Detect which cell encompasses the target text, then output its [x, y] center coordinate. 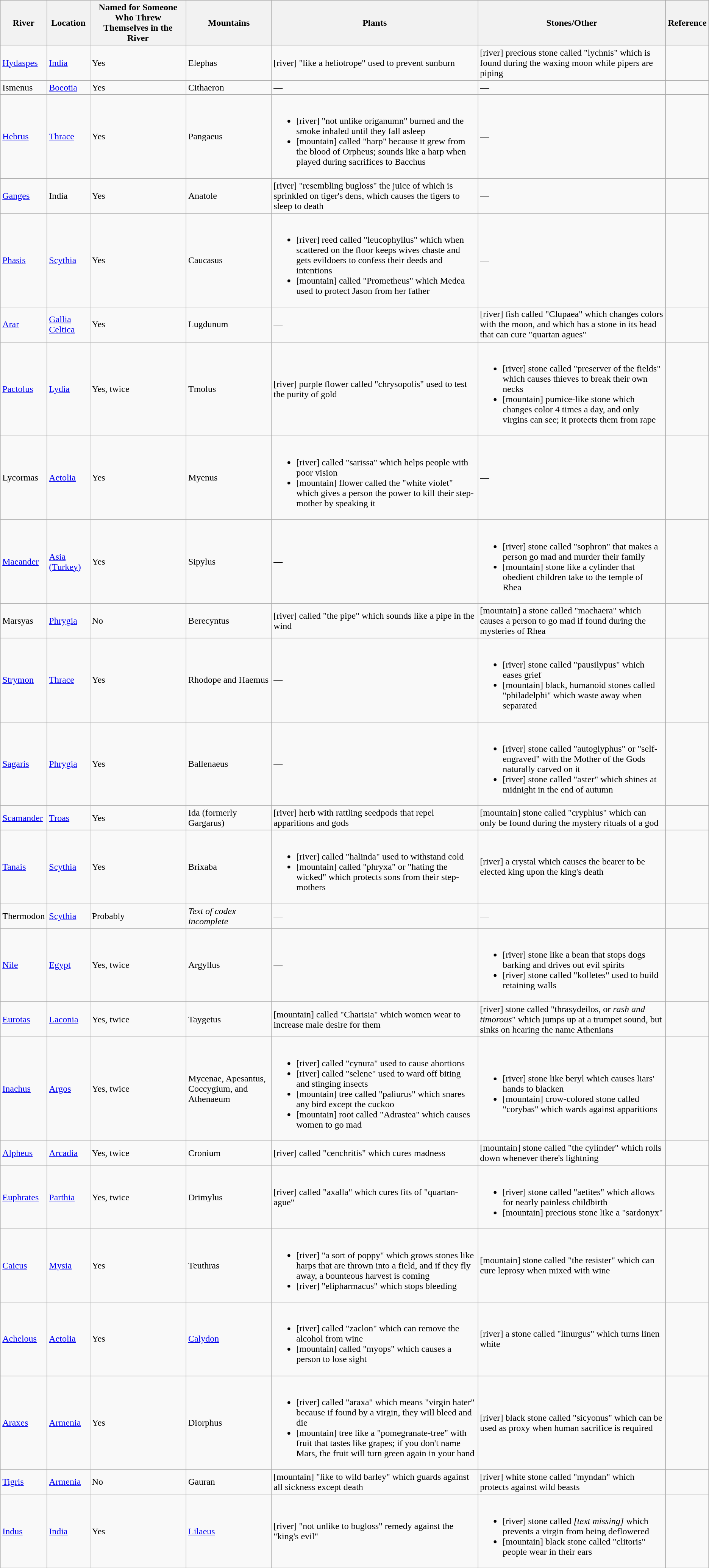
[river] purple flower called "chrysopolis" used to test the purity of gold [375, 389]
Diorphus [229, 1423]
[river] stone like beryl which causes liars' hands to blacken[mountain] crow-colored stone called "corybas" which wards against apparitions [572, 1089]
[river] called "halinda" used to withstand cold[mountain] called "phryxa" or "hating the wicked" which protects sons from their step-mothers [375, 867]
Elephas [229, 63]
[river] white stone called "myndan" which protects against wild beasts [572, 1482]
Mycenae, Apesantus, Coccygium, and Athenaeum [229, 1089]
[river] called "zaclon" which can remove the alcohol from wine[mountain] called "myops" which causes a person to lose sight [375, 1339]
[river] a stone called "linurgus" which turns linen white [572, 1339]
[river] black stone called "sicyonus" which can be used as proxy when human sacrifice is required [572, 1423]
[river] "like a heliotrope" used to prevent sunburn [375, 63]
Parthia [68, 1197]
Gallia Celtica [68, 325]
Araxes [23, 1423]
[river] "not unlike to bugloss" remedy against the "king's evil" [375, 1531]
Berecyntus [229, 621]
[river] stone called "pausilypus" which eases grief[mountain] black, humanoid stones called "philadelphi" which waste away when separated [572, 680]
[river] fish called "Clupaea" which changes colors with the moon, and which has a stone in its head that can cure "quartan agues" [572, 325]
Ida (formerly Gargarus) [229, 818]
Tigris [23, 1482]
[river] called "axalla" which cures fits of "quartan-ague" [375, 1197]
[river] stone called "aetites" which allows for nearly painless childbirth[mountain] precious stone like a "sardonyx" [572, 1197]
Cithaeron [229, 87]
Achelous [23, 1339]
[mountain] stone called "the cylinder" which rolls down whenever there's lightning [572, 1153]
Pangaeus [229, 136]
Nile [23, 965]
Hydaspes [23, 63]
Eurotas [23, 1019]
Marsyas [23, 621]
Myenus [229, 478]
Thermodon [23, 916]
Mountains [229, 23]
Teuthras [229, 1265]
Drimylus [229, 1197]
Lydia [68, 389]
Laconia [68, 1019]
Rhodope and Haemus [229, 680]
[mountain] "like to wild barley" which guards against all sickness except death [375, 1482]
[mountain] a stone called "machaera" which causes a person to go mad if found during the mysteries of Rhea [572, 621]
Pactolus [23, 389]
Phasis [23, 260]
Named for Someone Who Threw Themselves in the River [138, 23]
Mysia [68, 1265]
Location [68, 23]
Lilaeus [229, 1531]
Egypt [68, 965]
Cronium [229, 1153]
[river] precious stone called "lychnis" which is found during the waxing moon while pipers are piping [572, 63]
Argyllus [229, 965]
Arar [23, 325]
[mountain] called "Charisia" which women wear to increase male desire for them [375, 1019]
[river] herb with rattling seedpods that repel apparitions and gods [375, 818]
[river] stone called [text missing] which prevents a virgin from being deflowered[mountain] black stone called "clitoris" people wear in their ears [572, 1531]
Anatole [229, 196]
Ballenaeus [229, 763]
Calydon [229, 1339]
Sagaris [23, 763]
Troas [68, 818]
Indus [23, 1531]
Scamander [23, 818]
Strymon [23, 680]
Caucasus [229, 260]
Inachus [23, 1089]
Asia (Turkey) [68, 561]
Euphrates [23, 1197]
Lycormas [23, 478]
[river] "resembling bugloss" the juice of which is sprinkled on tiger's dens, which causes the tigers to sleep to death [375, 196]
Brixaba [229, 867]
[river] called "cenchritis" which cures madness [375, 1153]
Alpheus [23, 1153]
[river] stone like a bean that stops dogs barking and drives out evil spirits[river] stone called "kolletes" used to build retaining walls [572, 965]
Stones/Other [572, 23]
Probably [138, 916]
Arcadia [68, 1153]
Ganges [23, 196]
Plants [375, 23]
Sipylus [229, 561]
Reference [687, 23]
[river] stone called "thrasydeilos, or rash and timorous" which jumps up at a trumpet sound, but sinks on hearing the name Athenians [572, 1019]
Gauran [229, 1482]
Maeander [23, 561]
[river] a crystal which causes the bearer to be elected king upon the king's death [572, 867]
River [23, 23]
Taygetus [229, 1019]
Tanais [23, 867]
Caicus [23, 1265]
[river] called "the pipe" which sounds like a pipe in the wind [375, 621]
Argos [68, 1089]
Boeotia [68, 87]
Text of codex incomplete [229, 916]
Lugdunum [229, 325]
Ismenus [23, 87]
[mountain] stone called "cryphius" which can only be found during the mystery rituals of a god [572, 818]
Hebrus [23, 136]
Tmolus [229, 389]
[mountain] stone called "the resister" which can cure leprosy when mixed with wine [572, 1265]
